Scan for the cell matching the given text and deliver its (X, Y) coordinate at center. 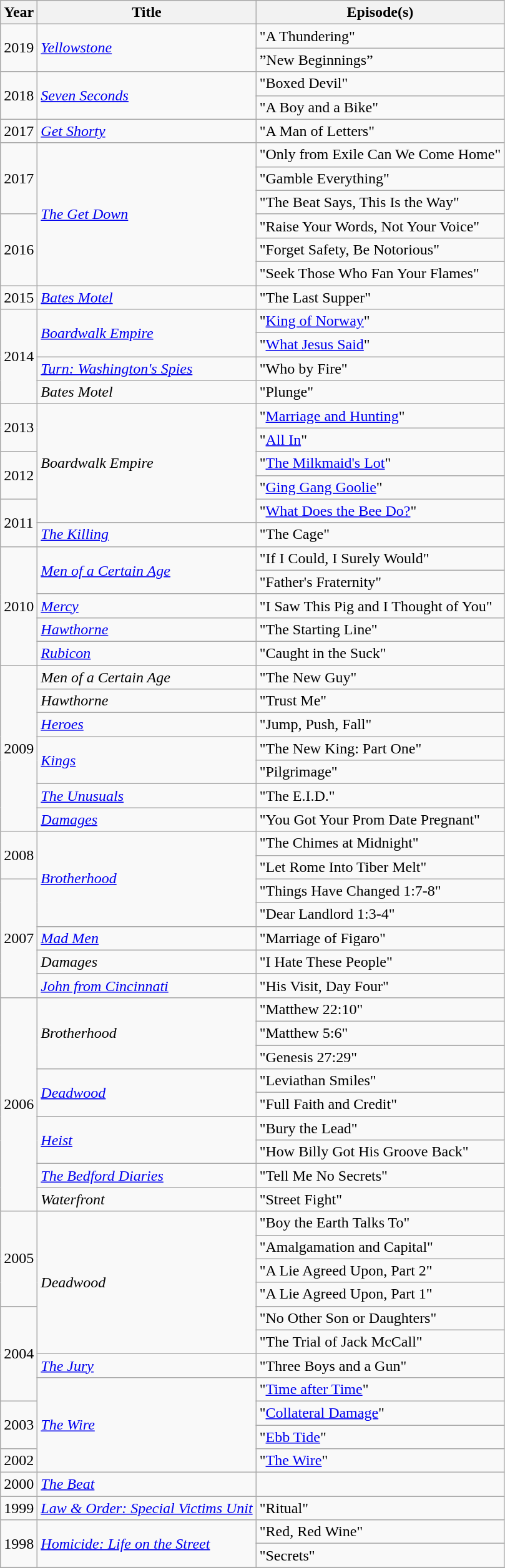
The Killing (147, 535)
"What Does the Bee Do?" (380, 511)
"King of Norway" (380, 321)
Yellowstone (147, 48)
"Genesis 27:29" (380, 1057)
2015 (19, 298)
"The Milkmaid's Lot" (380, 463)
1999 (19, 1508)
Homicide: Life on the Street (147, 1544)
"Bury the Lead" (380, 1128)
"A Thundering" (380, 36)
John from Cincinnati (147, 985)
Turn: Washington's Spies (147, 369)
Heist (147, 1140)
"Matthew 22:10" (380, 1009)
"Things Have Changed 1:7-8" (380, 891)
"Matthew 5:6" (380, 1033)
"Full Faith and Credit" (380, 1105)
Mad Men (147, 938)
"How Billy Got His Groove Back" (380, 1152)
2009 (19, 748)
"Marriage and Hunting" (380, 416)
"Collateral Damage" (380, 1413)
Mercy (147, 606)
"Plunge" (380, 392)
"Secrets" (380, 1556)
Waterfront (147, 1199)
"The Beat Says, This Is the Way" (380, 202)
"No Other Son or Daughters" (380, 1318)
"Ging Gang Goolie" (380, 487)
Heroes (147, 725)
"Father's Fraternity" (380, 582)
The Jury (147, 1365)
"The Trial of Jack McCall" (380, 1342)
"A Man of Letters" (380, 131)
"Three Boys and a Gun" (380, 1365)
Kings (147, 760)
2007 (19, 938)
"If I Could, I Surely Would" (380, 558)
The Bedford Diaries (147, 1176)
"I Saw This Pig and I Thought of You" (380, 606)
"Let Rome Into Tiber Melt" (380, 867)
2016 (19, 249)
"I Hate These People" (380, 962)
"Boy the Earth Talks To" (380, 1223)
The Unusuals (147, 796)
"A Lie Agreed Upon, Part 1" (380, 1294)
2014 (19, 357)
"The E.I.D." (380, 796)
"The New Guy" (380, 677)
"The Cage" (380, 535)
2006 (19, 1104)
"The Starting Line" (380, 629)
"The Wire" (380, 1461)
Year (19, 12)
The Wire (147, 1425)
"You Got Your Prom Date Pregnant" (380, 820)
"Who by Fire" (380, 369)
2012 (19, 475)
2005 (19, 1259)
"What Jesus Said" (380, 345)
Seven Seconds (147, 95)
2003 (19, 1425)
"A Boy and a Bike" (380, 107)
2013 (19, 428)
2011 (19, 523)
"Pilgrimage" (380, 772)
2002 (19, 1461)
"Trust Me" (380, 701)
"The New King: Part One" (380, 748)
"The Last Supper" (380, 298)
1998 (19, 1544)
2008 (19, 855)
Law & Order: Special Victims Unit (147, 1508)
2010 (19, 606)
"Dear Landlord 1:3-4" (380, 914)
"Leviathan Smiles" (380, 1081)
"Amalgamation and Capital" (380, 1247)
"Marriage of Figaro" (380, 938)
"Boxed Devil" (380, 84)
"Caught in the Suck" (380, 653)
2000 (19, 1484)
2018 (19, 95)
"A Lie Agreed Upon, Part 2" (380, 1270)
Title (147, 12)
"Red, Red Wine" (380, 1532)
"Only from Exile Can We Come Home" (380, 155)
"Jump, Push, Fall" (380, 725)
"Gamble Everything" (380, 178)
"His Visit, Day Four" (380, 985)
"Seek Those Who Fan Your Flames" (380, 273)
The Get Down (147, 214)
”New Beginnings” (380, 60)
2019 (19, 48)
"Ebb Tide" (380, 1436)
"Time after Time" (380, 1389)
"Raise Your Words, Not Your Voice" (380, 226)
"The Chimes at Midnight" (380, 843)
2004 (19, 1353)
"Tell Me No Secrets" (380, 1176)
"All In" (380, 440)
Get Shorty (147, 131)
"Street Fight" (380, 1199)
Episode(s) (380, 12)
"Ritual" (380, 1508)
Rubicon (147, 653)
"Forget Safety, Be Notorious" (380, 249)
The Beat (147, 1484)
